Extract the [X, Y] coordinate from the center of the cell holding the provided text.  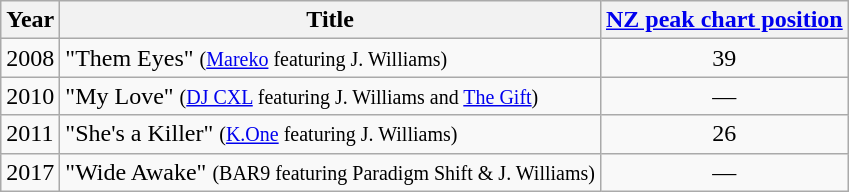
"She's a Killer" (K.One featuring J. Williams) [330, 134]
39 [724, 58]
Title [330, 20]
"Them Eyes" (Mareko featuring J. Williams) [330, 58]
2011 [30, 134]
2017 [30, 172]
2010 [30, 96]
26 [724, 134]
"My Love" (DJ CXL featuring J. Williams and The Gift) [330, 96]
NZ peak chart position [724, 20]
"Wide Awake" (BAR9 featuring Paradigm Shift & J. Williams) [330, 172]
Year [30, 20]
2008 [30, 58]
